Output the (X, Y) coordinate of the center of the cell containing the given text.  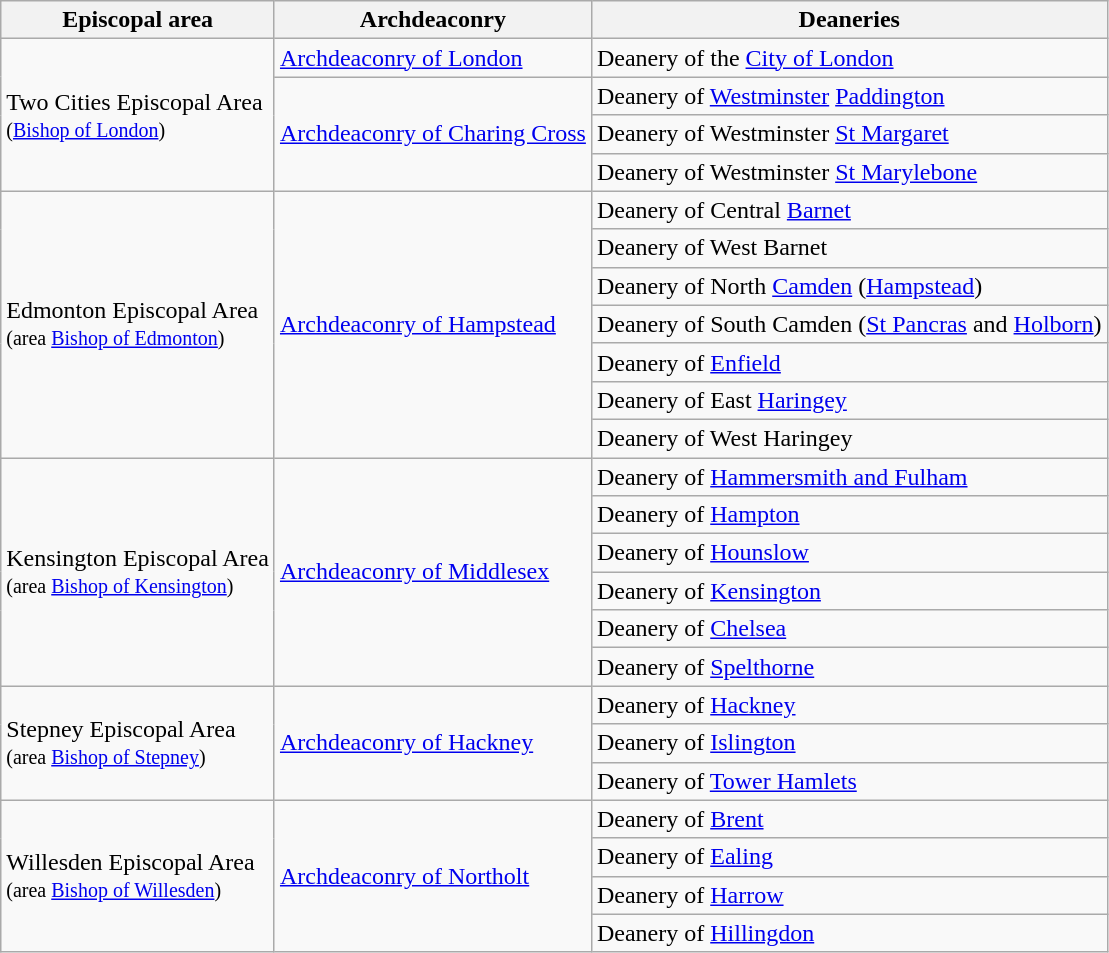
Two Cities Episcopal Area(Bishop of London) (138, 115)
Willesden Episcopal Area(area Bishop of Willesden) (138, 876)
Deanery of West Barnet (849, 248)
Deanery of East Haringey (849, 400)
Deanery of Islington (849, 743)
Deanery of Hammersmith and Fulham (849, 477)
Deanery of South Camden (St Pancras and Holborn) (849, 324)
Deanery of West Haringey (849, 438)
Archdeaconry of London (432, 58)
Archdeaconry of Charing Cross (432, 134)
Deanery of Hounslow (849, 553)
Deanery of Westminster St Marylebone (849, 172)
Archdeaconry of Middlesex (432, 572)
Deanery of Tower Hamlets (849, 781)
Deanery of Chelsea (849, 629)
Deaneries (849, 20)
Archdeaconry of Northolt (432, 876)
Deanery of Spelthorne (849, 667)
Deanery of Ealing (849, 857)
Deanery of the City of London (849, 58)
Deanery of Harrow (849, 895)
Archdeaconry of Hampstead (432, 324)
Deanery of Kensington (849, 591)
Deanery of Westminster St Margaret (849, 134)
Kensington Episcopal Area(area Bishop of Kensington) (138, 572)
Edmonton Episcopal Area(area Bishop of Edmonton) (138, 324)
Episcopal area (138, 20)
Deanery of North Camden (Hampstead) (849, 286)
Deanery of Westminster Paddington (849, 96)
Stepney Episcopal Area(area Bishop of Stepney) (138, 743)
Deanery of Hackney (849, 705)
Archdeaconry (432, 20)
Deanery of Enfield (849, 362)
Archdeaconry of Hackney (432, 743)
Deanery of Hillingdon (849, 933)
Deanery of Central Barnet (849, 210)
Deanery of Brent (849, 819)
Deanery of Hampton (849, 515)
